Return the (x, y) coordinate for the center point of the cell that contains the specified text.  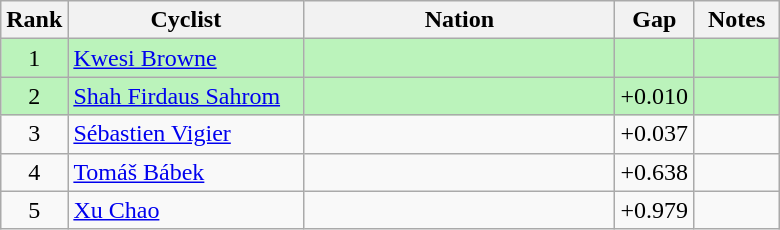
Gap (654, 20)
Notes (737, 20)
3 (34, 134)
Shah Firdaus Sahrom (186, 96)
Xu Chao (186, 210)
+0.037 (654, 134)
2 (34, 96)
Sébastien Vigier (186, 134)
5 (34, 210)
+0.638 (654, 172)
Tomáš Bábek (186, 172)
+0.979 (654, 210)
Nation (460, 20)
Cyclist (186, 20)
+0.010 (654, 96)
Kwesi Browne (186, 58)
4 (34, 172)
1 (34, 58)
Rank (34, 20)
